Find where the given text appears and provide that cell's center as [x, y] coordinate. 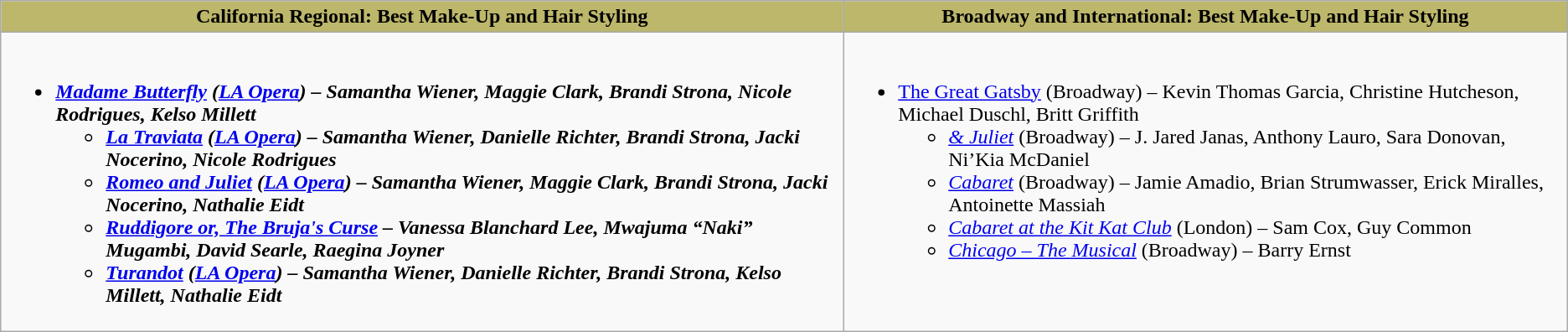
Broadway and International: Best Make-Up and Hair Styling [1206, 17]
California Regional: Best Make-Up and Hair Styling [422, 17]
